Determine the [X, Y] coordinate at the center of the cell enclosing the given text.  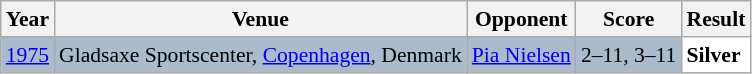
Venue [260, 19]
1975 [28, 55]
Gladsaxe Sportscenter, Copenhagen, Denmark [260, 55]
Year [28, 19]
Silver [716, 55]
Result [716, 19]
Pia Nielsen [522, 55]
2–11, 3–11 [629, 55]
Opponent [522, 19]
Score [629, 19]
